Locate the cell with the specified text and output its (x, y) center coordinate. 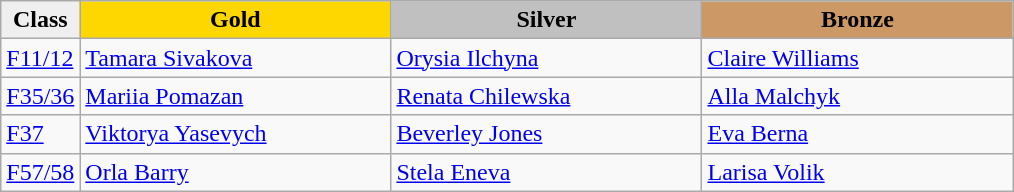
Renata Chilewska (546, 96)
Orla Barry (236, 172)
Bronze (858, 20)
Alla Malchyk (858, 96)
Stela Eneva (546, 172)
Silver (546, 20)
Mariia Pomazan (236, 96)
F37 (40, 134)
F57/58 (40, 172)
Eva Berna (858, 134)
Larisa Volik (858, 172)
Beverley Jones (546, 134)
Class (40, 20)
Orysia Ilchyna (546, 58)
F35/36 (40, 96)
F11/12 (40, 58)
Claire Williams (858, 58)
Tamara Sivakova (236, 58)
Gold (236, 20)
Viktorya Yasevych (236, 134)
